For the text-containing cell, return its midpoint in (x, y) coordinate format. 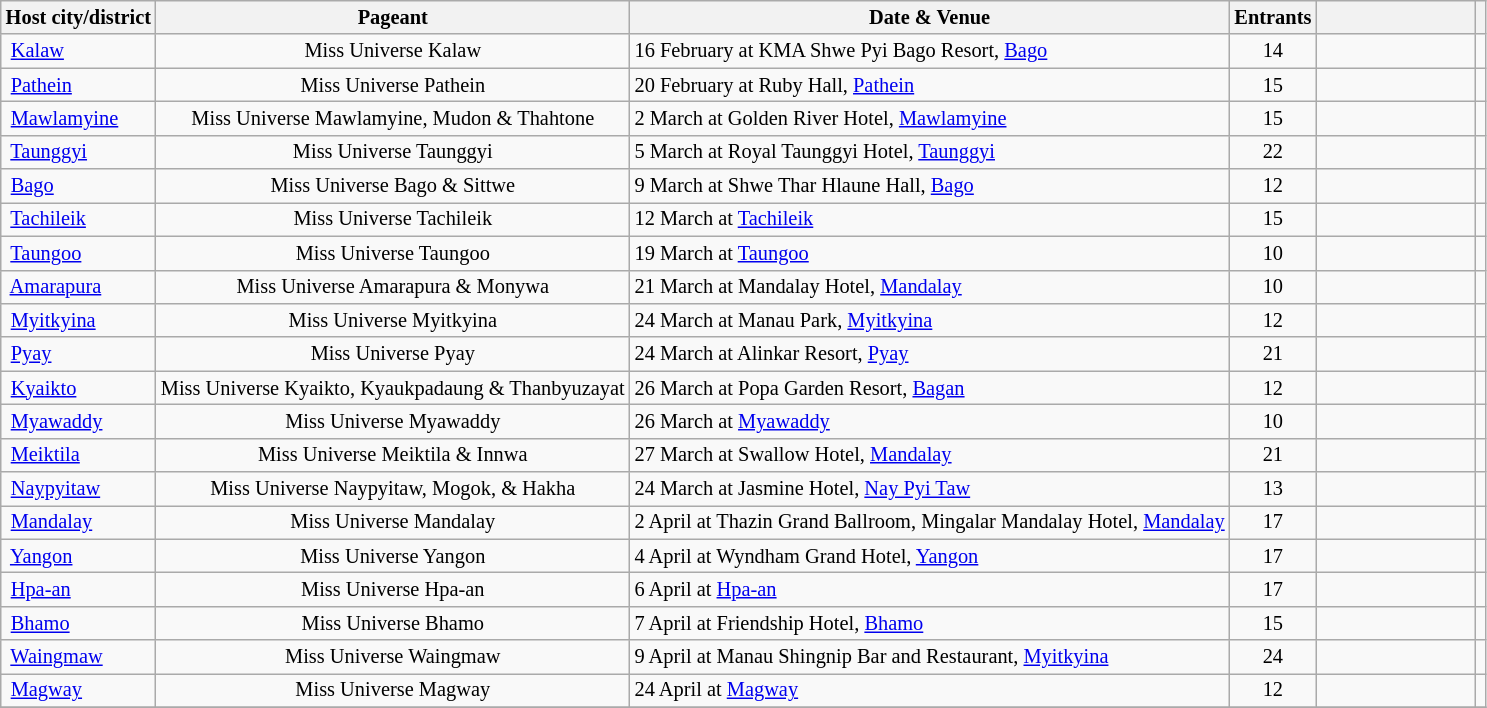
Miss Universe Magway (393, 690)
20 February at Ruby Hall, Pathein (930, 85)
19 March at Taungoo (930, 253)
24 March at Jasmine Hotel, Nay Pyi Taw (930, 489)
Miss Universe Kyaikto, Kyaukpadaung & Thanbyuzayat (393, 388)
Magway (78, 690)
22 (1274, 152)
Miss Universe Bhamo (393, 623)
Mandalay (78, 522)
Myitkyina (78, 320)
Miss Universe Bago & Sittwe (393, 186)
Miss Universe Mandalay (393, 522)
24 April at Magway (930, 690)
9 March at Shwe Thar Hlaune Hall, Bago (930, 186)
6 April at Hpa-an (930, 589)
2 March at Golden River Hotel, Mawlamyine (930, 118)
4 April at Wyndham Grand Hotel, Yangon (930, 556)
Pageant (393, 17)
Pyay (78, 354)
Miss Universe Yangon (393, 556)
24 (1274, 657)
Miss Universe Kalaw (393, 51)
21 March at Mandalay Hotel, Mandalay (930, 287)
Miss Universe Meiktila & Innwa (393, 455)
Miss Universe Taungoo (393, 253)
26 March at Popa Garden Resort, Bagan (930, 388)
Miss Universe Pathein (393, 85)
Meiktila (78, 455)
Kyaikto (78, 388)
24 March at Alinkar Resort, Pyay (930, 354)
Bago (78, 186)
24 March at Manau Park, Myitkyina (930, 320)
Naypyitaw (78, 489)
Taunggyi (78, 152)
Mawlamyine (78, 118)
Date & Venue (930, 17)
Miss Universe Mawlamyine, Mudon & Thahtone (393, 118)
26 March at Myawaddy (930, 421)
7 April at Friendship Hotel, Bhamo (930, 623)
Miss Universe Taunggyi (393, 152)
Miss Universe Tachileik (393, 219)
Yangon (78, 556)
9 April at Manau Shingnip Bar and Restaurant, Myitkyina (930, 657)
Miss Universe Hpa-an (393, 589)
Miss Universe Myitkyina (393, 320)
Amarapura (78, 287)
Myawaddy (78, 421)
Host city/district (78, 17)
Miss Universe Myawaddy (393, 421)
2 April at Thazin Grand Ballroom, Mingalar Mandalay Hotel, Mandalay (930, 522)
16 February at KMA Shwe Pyi Bago Resort, Bago (930, 51)
Miss Universe Naypyitaw, Mogok, & Hakha (393, 489)
Miss Universe Pyay (393, 354)
Kalaw (78, 51)
13 (1274, 489)
5 March at Royal Taunggyi Hotel, Taunggyi (930, 152)
Waingmaw (78, 657)
Taungoo (78, 253)
27 March at Swallow Hotel, Mandalay (930, 455)
Pathein (78, 85)
Tachileik (78, 219)
Hpa-an (78, 589)
12 March at Tachileik (930, 219)
Miss Universe Waingmaw (393, 657)
Miss Universe Amarapura & Monywa (393, 287)
14 (1274, 51)
Entrants (1274, 17)
Bhamo (78, 623)
